Find where the given text appears and provide that cell's center as (X, Y) coordinate. 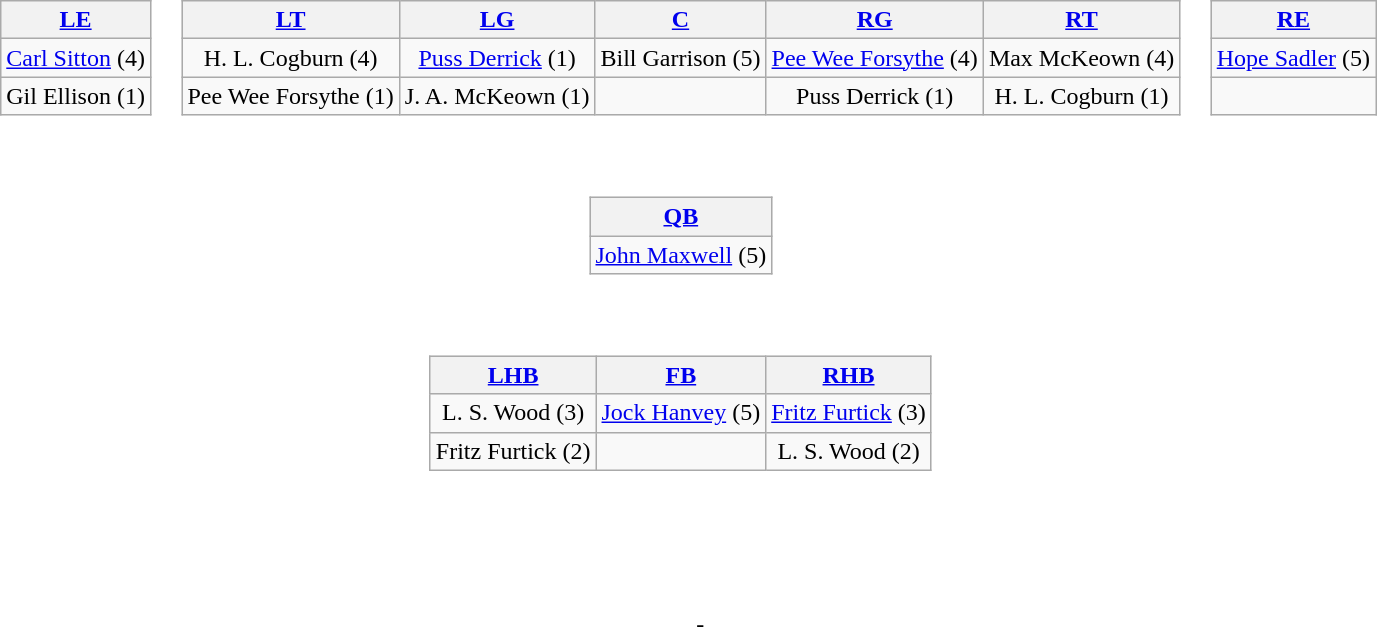
LT (290, 20)
QB John Maxwell (5) (693, 222)
LE (76, 20)
LG (497, 20)
Carl Sitton (4) (76, 58)
RE (1293, 20)
LHB (513, 375)
John Maxwell (5) (681, 255)
L. S. Wood (2) (849, 451)
FB (681, 375)
H. L. Cogburn (1) (1081, 96)
L. S. Wood (3) (513, 413)
Jock Hanvey (5) (681, 413)
QB (681, 216)
C (680, 20)
J. A. McKeown (1) (497, 96)
Fritz Furtick (2) (513, 451)
Gil Ellison (1) (76, 96)
Pee Wee Forsythe (1) (290, 96)
H. L. Cogburn (4) (290, 58)
RT (1081, 20)
RHB (849, 375)
Fritz Furtick (3) (849, 413)
Pee Wee Forsythe (4) (874, 58)
Hope Sadler (5) (1293, 58)
RG (874, 20)
Bill Garrison (5) (680, 58)
LHB FB RHB L. S. Wood (3) Jock Hanvey (5) Fritz Furtick (3) Fritz Furtick (2) L. S. Wood (2) (693, 400)
Max McKeown (4) (1081, 58)
